Determine the (x, y) coordinate at the center of the cell enclosing the given text.  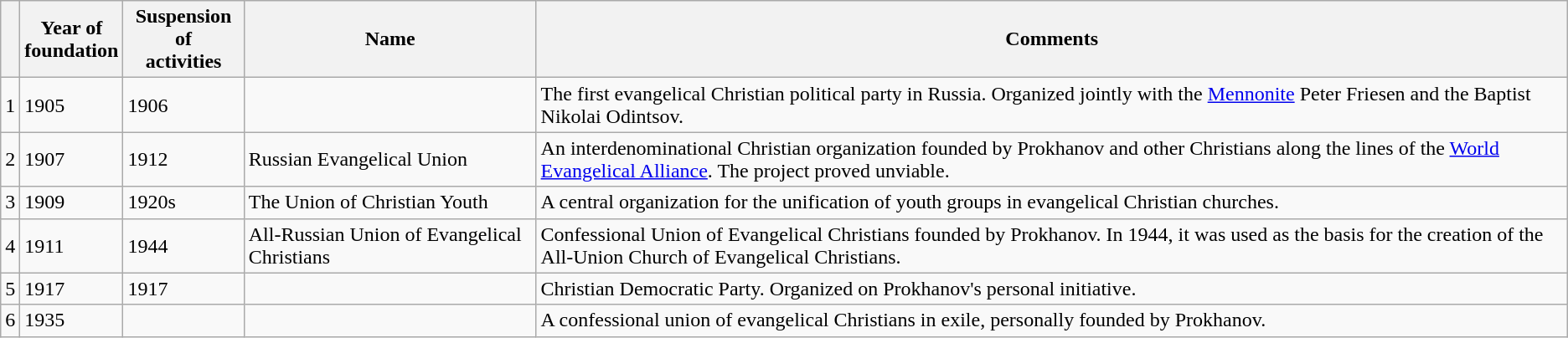
4 (10, 246)
A central organization for the unification of youth groups in evangelical Christian churches. (1052, 202)
5 (10, 289)
Name (390, 39)
1906 (183, 105)
Comments (1052, 39)
1909 (72, 202)
Christian Democratic Party. Organized on Prokhanov's personal initiative. (1052, 289)
6 (10, 320)
1944 (183, 246)
1935 (72, 320)
A confessional union of evangelical Christians in exile, personally founded by Prokhanov. (1052, 320)
The first evangelical Christian political party in Russia. Organized jointly with the Mennonite Peter Friesen and the Baptist Nikolai Odintsov. (1052, 105)
3 (10, 202)
1920s (183, 202)
Russian Evangelical Union (390, 159)
1912 (183, 159)
1905 (72, 105)
All-Russian Union of Evangelical Christians (390, 246)
1911 (72, 246)
1 (10, 105)
1907 (72, 159)
Suspension ofactivities (183, 39)
2 (10, 159)
Year offoundation (72, 39)
The Union of Christian Youth (390, 202)
